Return (X, Y) of the center of cell containing provided text 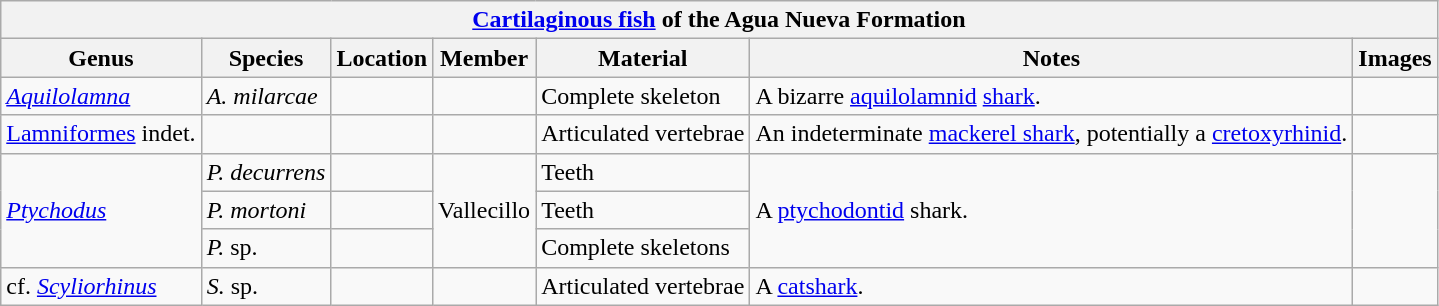
Notes (1052, 58)
Material (643, 58)
Complete skeleton (643, 96)
Complete skeletons (643, 248)
Genus (101, 58)
Species (266, 58)
Member (484, 58)
Images (1395, 58)
An indeterminate mackerel shark, potentially a cretoxyrhinid. (1052, 134)
P. decurrens (266, 172)
Aquilolamna (101, 96)
Ptychodus (101, 210)
S. sp. (266, 286)
P. mortoni (266, 210)
Location (382, 58)
A bizarre aquilolamnid shark. (1052, 96)
A catshark. (1052, 286)
Lamniformes indet. (101, 134)
Vallecillo (484, 210)
P. sp. (266, 248)
A. milarcae (266, 96)
A ptychodontid shark. (1052, 210)
cf. Scyliorhinus (101, 286)
Cartilaginous fish of the Agua Nueva Formation (719, 20)
